From the cell containing the given text, extract its center point as (X, Y) coordinate. 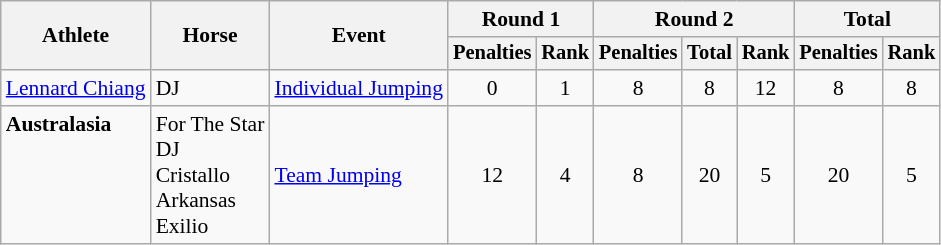
Event (358, 36)
DJ (210, 88)
Team Jumping (358, 175)
Lennard Chiang (76, 88)
Horse (210, 36)
0 (492, 88)
4 (565, 175)
Individual Jumping (358, 88)
For The StarDJCristalloArkansasExilio (210, 175)
Round 1 (521, 19)
Australasia (76, 175)
Round 2 (694, 19)
1 (565, 88)
Athlete (76, 36)
